Search for the cell housing the specified text and yield its [x, y] center coordinate. 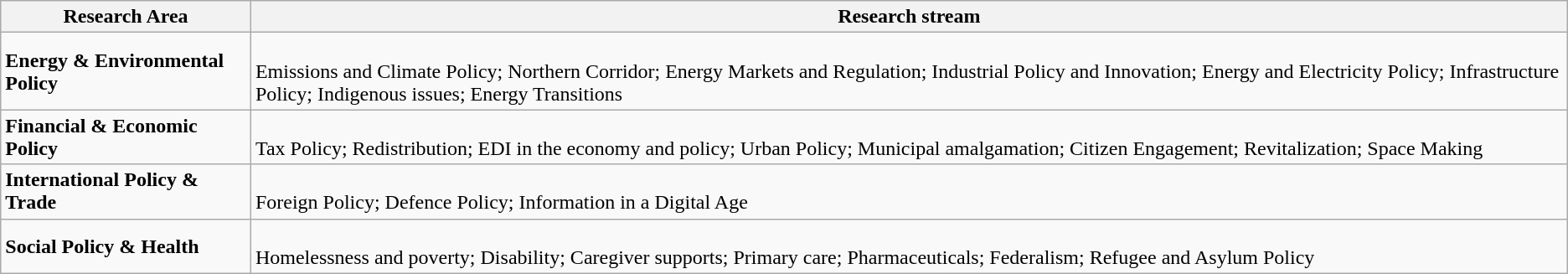
Social Policy & Health [126, 246]
Tax Policy; Redistribution; EDI in the economy and policy; Urban Policy; Municipal amalgamation; Citizen Engagement; Revitalization; Space Making [909, 137]
Financial & Economic Policy [126, 137]
Research stream [909, 17]
Energy & Environmental Policy [126, 71]
Foreign Policy; Defence Policy; Information in a Digital Age [909, 191]
Homelessness and poverty; Disability; Caregiver supports; Primary care; Pharmaceuticals; Federalism; Refugee and Asylum Policy [909, 246]
Research Area [126, 17]
International Policy & Trade [126, 191]
